Identify which cell holds the provided text, then report its (x, y) central coordinate. 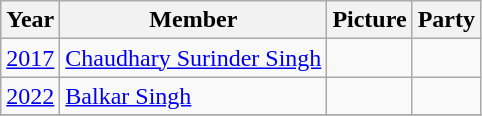
2022 (30, 96)
2017 (30, 58)
Balkar Singh (194, 96)
Chaudhary Surinder Singh (194, 58)
Year (30, 20)
Picture (370, 20)
Member (194, 20)
Party (446, 20)
